Identify which cell holds the provided text, then report its (x, y) central coordinate. 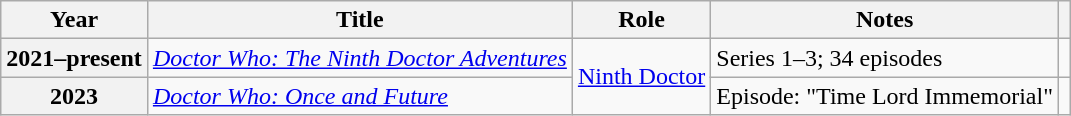
Series 1–3; 34 episodes (885, 58)
Doctor Who: Once and Future (360, 96)
2021–present (74, 58)
Year (74, 20)
Episode: "Time Lord Immemorial" (885, 96)
Doctor Who: The Ninth Doctor Adventures (360, 58)
Notes (885, 20)
Title (360, 20)
Role (641, 20)
Ninth Doctor (641, 77)
2023 (74, 96)
